Extract the (X, Y) coordinate from the center of the cell holding the provided text.  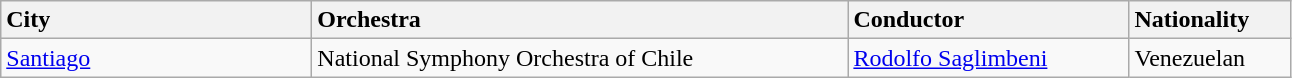
Venezuelan (1210, 58)
Orchestra (580, 20)
National Symphony Orchestra of Chile (580, 58)
Santiago (156, 58)
Nationality (1210, 20)
City (156, 20)
Conductor (988, 20)
Rodolfo Saglimbeni (988, 58)
